Determine the [X, Y] coordinate at the center of the cell enclosing the given text.  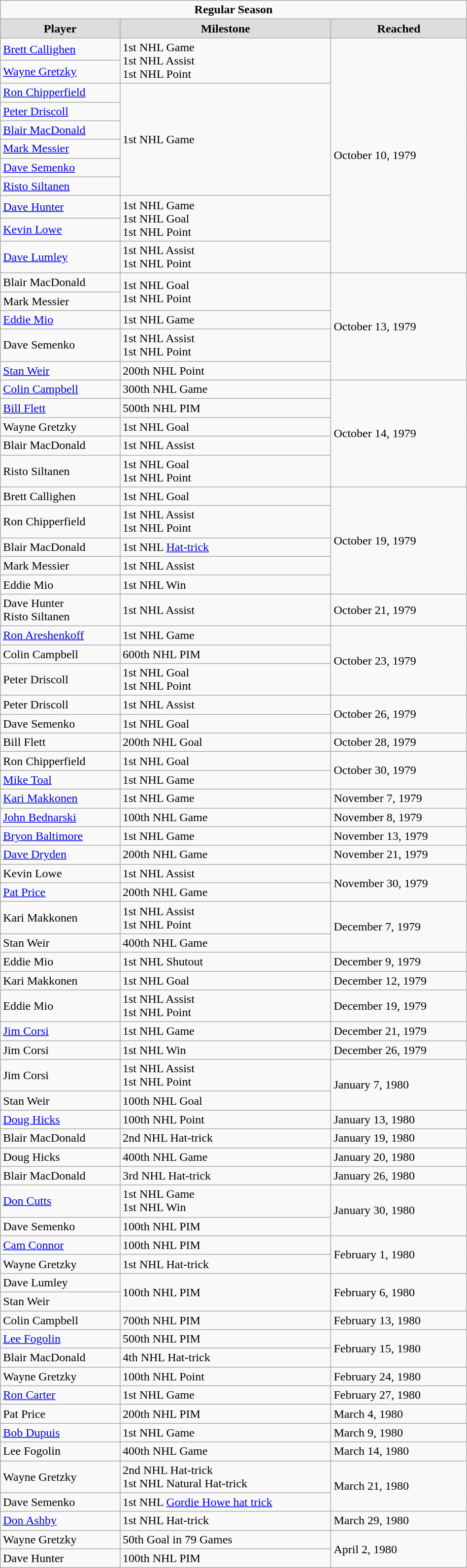
100th NHL Game [225, 817]
100th NHL Goal [225, 1101]
March 4, 1980 [399, 1414]
1st NHL Game1st NHL Goal1st NHL Point [225, 218]
November 30, 1979 [399, 883]
December 12, 1979 [399, 980]
Bob Dupuis [60, 1433]
October 23, 1979 [399, 661]
Don Ashby [60, 1521]
2nd NHL Hat-trick [225, 1138]
December 7, 1979 [399, 927]
January 7, 1980 [399, 1085]
Cam Connor [60, 1245]
Bryon Baltimore [60, 836]
December 21, 1979 [399, 1031]
1st NHL Game1st NHL Win [225, 1201]
January 30, 1980 [399, 1210]
Dave HunterRisto Siltanen [60, 609]
1st NHL Gordie Howe hat trick [225, 1502]
November 8, 1979 [399, 817]
November 21, 1979 [399, 855]
Reached [399, 29]
October 28, 1979 [399, 742]
200th NHL Point [225, 371]
John Bednarski [60, 817]
February 6, 1980 [399, 1292]
February 15, 1980 [399, 1348]
December 9, 1979 [399, 961]
November 13, 1979 [399, 836]
300th NHL Game [225, 389]
February 27, 1980 [399, 1395]
January 19, 1980 [399, 1138]
March 9, 1980 [399, 1433]
October 10, 1979 [399, 156]
2nd NHL Hat-trick1st NHL Natural Hat-trick [225, 1477]
700th NHL PIM [225, 1320]
Ron Areshenkoff [60, 635]
January 20, 1980 [399, 1157]
October 14, 1979 [399, 433]
Ron Carter [60, 1395]
October 26, 1979 [399, 714]
October 21, 1979 [399, 609]
February 1, 1980 [399, 1254]
1st NHL Shutout [225, 961]
3rd NHL Hat-trick [225, 1176]
October 19, 1979 [399, 541]
600th NHL PIM [225, 654]
200th NHL Goal [225, 742]
Dave Dryden [60, 855]
March 14, 1980 [399, 1451]
March 21, 1980 [399, 1486]
January 26, 1980 [399, 1176]
October 30, 1979 [399, 770]
Mike Toal [60, 780]
Milestone [225, 29]
200th NHL PIM [225, 1414]
4th NHL Hat-trick [225, 1358]
April 2, 1980 [399, 1549]
November 7, 1979 [399, 799]
50th Goal in 79 Games [225, 1539]
February 24, 1980 [399, 1376]
Don Cutts [60, 1201]
February 13, 1980 [399, 1320]
Player [60, 29]
March 29, 1980 [399, 1521]
Regular Season [233, 10]
January 13, 1980 [399, 1120]
October 13, 1979 [399, 326]
December 19, 1979 [399, 1006]
1st NHL Game1st NHL Assist1st NHL Point [225, 61]
December 26, 1979 [399, 1050]
